Search for the cell housing the specified text and yield its (X, Y) center coordinate. 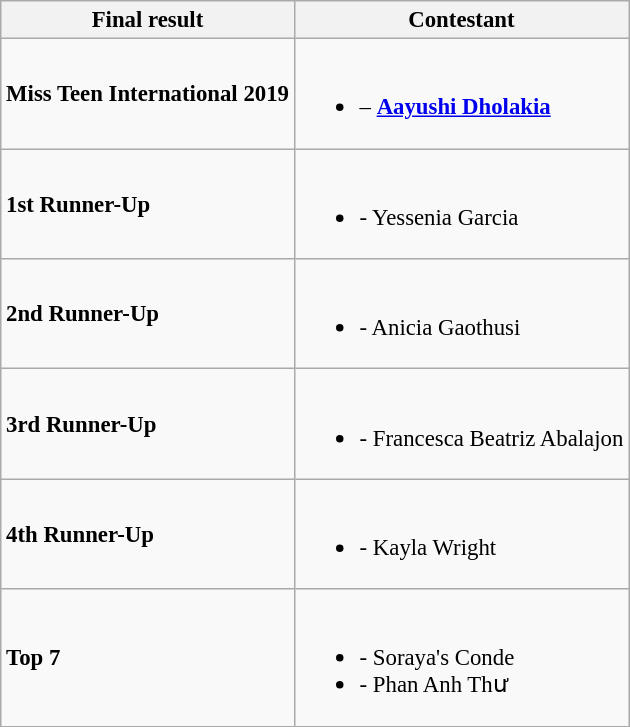
Contestant (461, 20)
- Francesca Beatriz Abalajon (461, 424)
- Anicia Gaothusi (461, 314)
3rd Runner-Up (148, 424)
Final result (148, 20)
1st Runner-Up (148, 204)
- Yessenia Garcia (461, 204)
4th Runner-Up (148, 534)
Miss Teen International 2019 (148, 94)
2nd Runner-Up (148, 314)
– Aayushi Dholakia (461, 94)
- Kayla Wright (461, 534)
- Soraya's Conde - Phan Anh Thư (461, 658)
Top 7 (148, 658)
